Search for the cell housing the specified text and yield its [x, y] center coordinate. 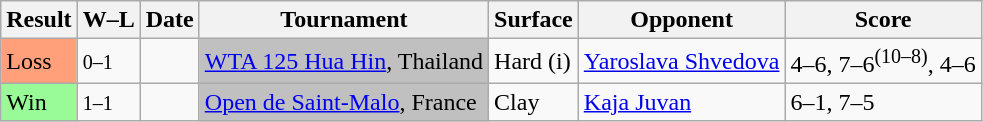
W–L [108, 20]
Date [170, 20]
Score [883, 20]
Result [39, 20]
Opponent [682, 20]
Loss [39, 62]
WTA 125 Hua Hin, Thailand [344, 62]
1–1 [108, 102]
Hard (i) [534, 62]
Surface [534, 20]
Kaja Juvan [682, 102]
4–6, 7–6(10–8), 4–6 [883, 62]
Open de Saint-Malo, France [344, 102]
0–1 [108, 62]
Tournament [344, 20]
Yaroslava Shvedova [682, 62]
Clay [534, 102]
Win [39, 102]
6–1, 7–5 [883, 102]
